Pinpoint the cell where the given text exists, returning its (x, y) midpoint coordinate. 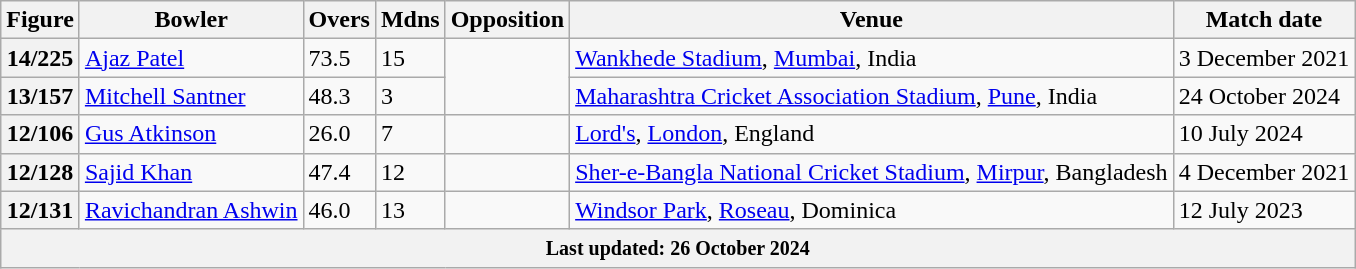
Windsor Park, Roseau, Dominica (872, 210)
15 (410, 58)
Mitchell Santner (191, 96)
Sajid Khan (191, 172)
Sher-e-Bangla National Cricket Stadium, Mirpur, Bangladesh (872, 172)
Maharashtra Cricket Association Stadium, Pune, India (872, 96)
46.0 (339, 210)
48.3 (339, 96)
Ravichandran Ashwin (191, 210)
12/131 (40, 210)
Opposition (507, 20)
14/225 (40, 58)
12/128 (40, 172)
12 (410, 172)
10 July 2024 (1264, 134)
12/106 (40, 134)
24 October 2024 (1264, 96)
7 (410, 134)
4 December 2021 (1264, 172)
73.5 (339, 58)
Figure (40, 20)
Ajaz Patel (191, 58)
26.0 (339, 134)
Wankhede Stadium, Mumbai, India (872, 58)
Last updated: 26 October 2024 (678, 248)
3 December 2021 (1264, 58)
47.4 (339, 172)
Match date (1264, 20)
Overs (339, 20)
13/157 (40, 96)
Mdns (410, 20)
Venue (872, 20)
Lord's, London, England (872, 134)
Gus Atkinson (191, 134)
Bowler (191, 20)
12 July 2023 (1264, 210)
3 (410, 96)
13 (410, 210)
